For the text-containing cell, return its midpoint in [x, y] coordinate format. 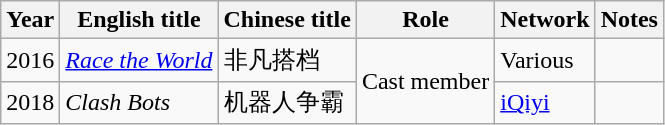
English title [139, 20]
Various [545, 60]
Cast member [425, 82]
iQiyi [545, 102]
2016 [30, 60]
Year [30, 20]
机器人争霸 [287, 102]
非凡搭档 [287, 60]
Notes [629, 20]
Network [545, 20]
Race the World [139, 60]
Role [425, 20]
Chinese title [287, 20]
2018 [30, 102]
Clash Bots [139, 102]
